Output the (X, Y) coordinate of the center of the cell containing the given text.  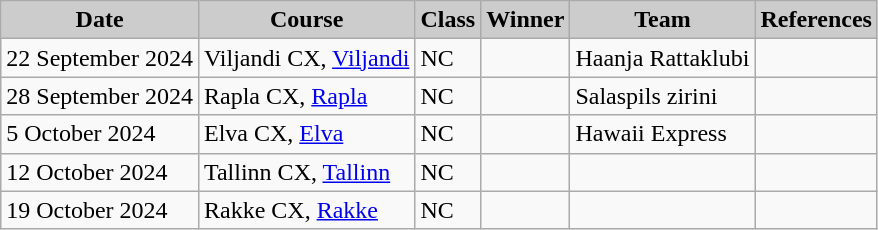
Course (306, 20)
References (816, 20)
Elva CX, Elva (306, 134)
12 October 2024 (100, 172)
Team (662, 20)
Date (100, 20)
Winner (526, 20)
22 September 2024 (100, 58)
Salaspils zirini (662, 96)
Tallinn CX, Tallinn (306, 172)
Viljandi CX, Viljandi (306, 58)
Class (448, 20)
5 October 2024 (100, 134)
28 September 2024 (100, 96)
Rapla CX, Rapla (306, 96)
19 October 2024 (100, 210)
Rakke CX, Rakke (306, 210)
Hawaii Express (662, 134)
Haanja Rattaklubi (662, 58)
